Locate the cell with the specified text and output its (x, y) center coordinate. 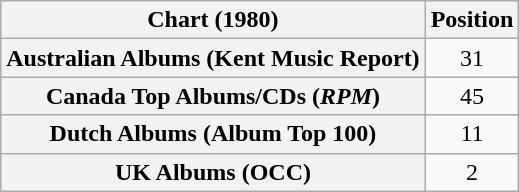
Dutch Albums (Album Top 100) (213, 134)
2 (472, 172)
UK Albums (OCC) (213, 172)
Australian Albums (Kent Music Report) (213, 58)
31 (472, 58)
45 (472, 96)
Chart (1980) (213, 20)
11 (472, 134)
Canada Top Albums/CDs (RPM) (213, 96)
Position (472, 20)
